Return [X, Y] of the center of cell containing provided text 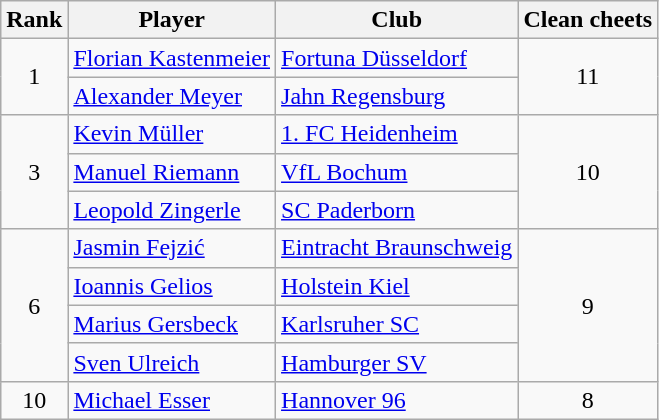
Holstein Kiel [397, 286]
Ioannis Gelios [172, 286]
Clean cheets [588, 20]
Florian Kastenmeier [172, 58]
Jasmin Fejzić [172, 248]
Rank [34, 20]
Fortuna Düsseldorf [397, 58]
Leopold Zingerle [172, 210]
Alexander Meyer [172, 96]
Eintracht Braunschweig [397, 248]
Hannover 96 [397, 400]
Michael Esser [172, 400]
Kevin Müller [172, 134]
8 [588, 400]
Hamburger SV [397, 362]
Karlsruher SC [397, 324]
3 [34, 172]
11 [588, 77]
1. FC Heidenheim [397, 134]
Jahn Regensburg [397, 96]
Marius Gersbeck [172, 324]
9 [588, 305]
Manuel Riemann [172, 172]
Player [172, 20]
Sven Ulreich [172, 362]
VfL Bochum [397, 172]
Club [397, 20]
1 [34, 77]
SC Paderborn [397, 210]
6 [34, 305]
